Output the [x, y] coordinate of the center of the cell containing the given text.  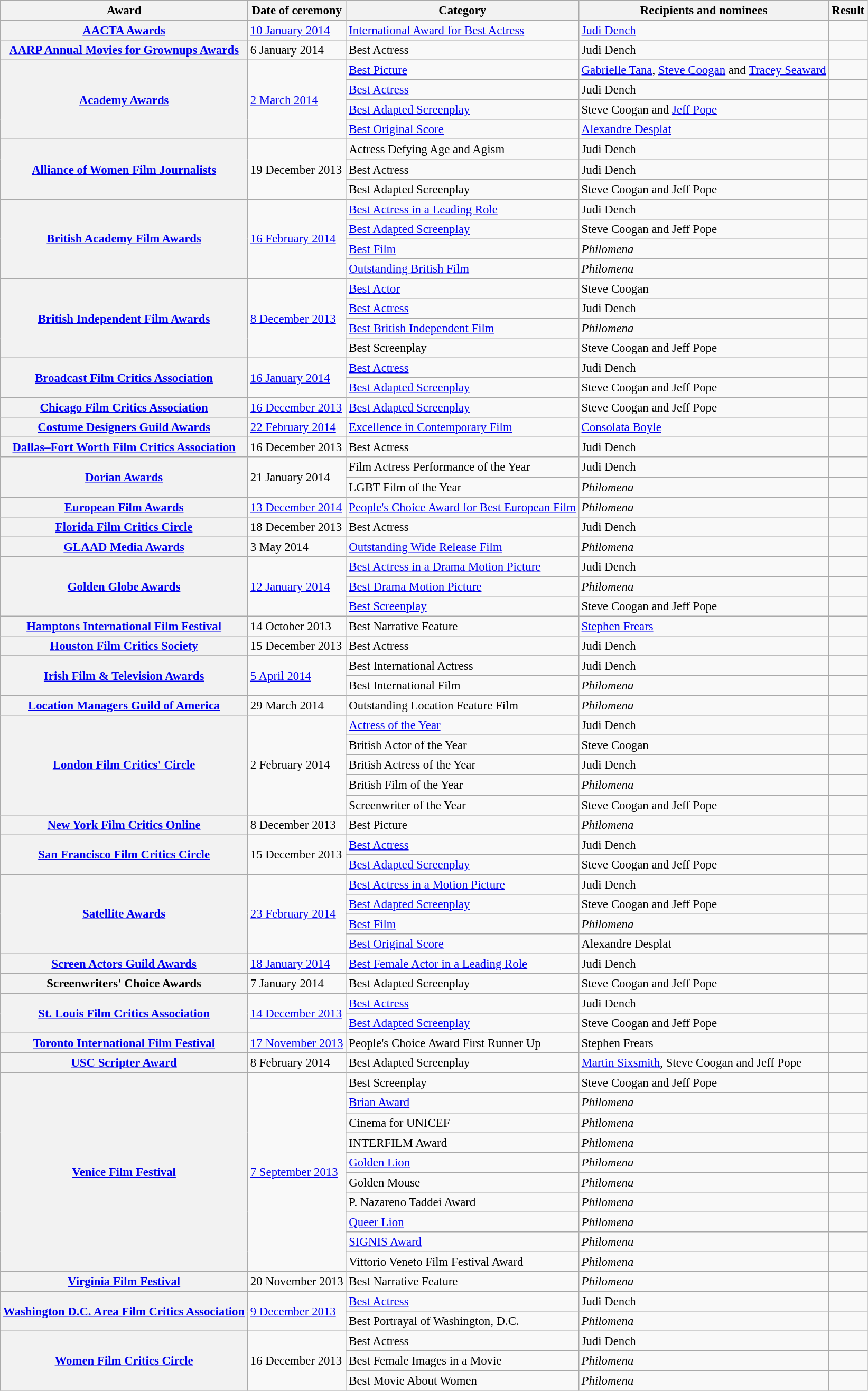
Washington D.C. Area Film Critics Association [124, 1311]
Best Female Actor in a Leading Role [462, 964]
Cinema for UNICEF [462, 1123]
Consolata Boyle [704, 427]
Best Actress in a Drama Motion Picture [462, 567]
London Film Critics' Circle [124, 765]
10 January 2014 [296, 31]
16 February 2014 [296, 239]
Chicago Film Critics Association [124, 408]
6 January 2014 [296, 50]
Vittorio Veneto Film Festival Award [462, 1262]
29 March 2014 [296, 706]
Golden Lion [462, 1162]
INTERFILM Award [462, 1143]
Best International Actress [462, 666]
European Film Awards [124, 507]
British Academy Film Awards [124, 239]
5 April 2014 [296, 676]
14 October 2013 [296, 626]
Best Portrayal of Washington, D.C. [462, 1321]
Costume Designers Guild Awards [124, 427]
Hamptons International Film Festival [124, 626]
8 February 2014 [296, 1063]
Golden Globe Awards [124, 586]
17 November 2013 [296, 1043]
Women Film Critics Circle [124, 1361]
Excellence in Contemporary Film [462, 427]
Florida Film Critics Circle [124, 527]
British Actor of the Year [462, 745]
Result [848, 11]
SIGNIS Award [462, 1242]
Actress Defying Age and Agism [462, 150]
19 December 2013 [296, 169]
Best Female Images in a Movie [462, 1361]
Best Actress in a Leading Role [462, 209]
9 December 2013 [296, 1311]
AARP Annual Movies for Grownups Awards [124, 50]
16 January 2014 [296, 378]
USC Scripter Award [124, 1063]
Martin Sixsmith, Steve Coogan and Jeff Pope [704, 1063]
22 February 2014 [296, 427]
20 November 2013 [296, 1282]
Actress of the Year [462, 725]
P. Nazareno Taddei Award [462, 1202]
Brian Award [462, 1103]
Category [462, 11]
21 January 2014 [296, 478]
Virginia Film Festival [124, 1282]
3 May 2014 [296, 547]
Best Movie About Women [462, 1381]
LGBT Film of the Year [462, 487]
Location Managers Guild of America [124, 706]
Screen Actors Guild Awards [124, 964]
7 September 2013 [296, 1172]
Satellite Awards [124, 914]
Golden Mouse [462, 1182]
Venice Film Festival [124, 1172]
Recipients and nominees [704, 11]
14 December 2013 [296, 1013]
Houston Film Critics Society [124, 646]
23 February 2014 [296, 914]
Toronto International Film Festival [124, 1043]
AACTA Awards [124, 31]
Broadcast Film Critics Association [124, 378]
People's Choice Award First Runner Up [462, 1043]
Best Actress in a Motion Picture [462, 884]
St. Louis Film Critics Association [124, 1013]
Outstanding British Film [462, 269]
Dorian Awards [124, 478]
Dallas–Fort Worth Film Critics Association [124, 447]
Academy Awards [124, 100]
Queer Lion [462, 1222]
Irish Film & Television Awards [124, 676]
18 January 2014 [296, 964]
Best Actor [462, 288]
2 February 2014 [296, 765]
Date of ceremony [296, 11]
Best British Independent Film [462, 328]
British Film of the Year [462, 785]
Gabrielle Tana, Steve Coogan and Tracey Seaward [704, 70]
Outstanding Wide Release Film [462, 547]
International Award for Best Actress [462, 31]
7 January 2014 [296, 984]
Outstanding Location Feature Film [462, 706]
12 January 2014 [296, 586]
New York Film Critics Online [124, 825]
Film Actress Performance of the Year [462, 468]
18 December 2013 [296, 527]
People's Choice Award for Best European Film [462, 507]
Best Drama Motion Picture [462, 586]
Screenwriter of the Year [462, 805]
Best International Film [462, 686]
British Actress of the Year [462, 765]
British Independent Film Awards [124, 318]
2 March 2014 [296, 100]
San Francisco Film Critics Circle [124, 855]
Screenwriters' Choice Awards [124, 984]
Alliance of Women Film Journalists [124, 169]
GLAAD Media Awards [124, 547]
13 December 2014 [296, 507]
Award [124, 11]
